Find where the given text appears and provide that cell's center as [x, y] coordinate. 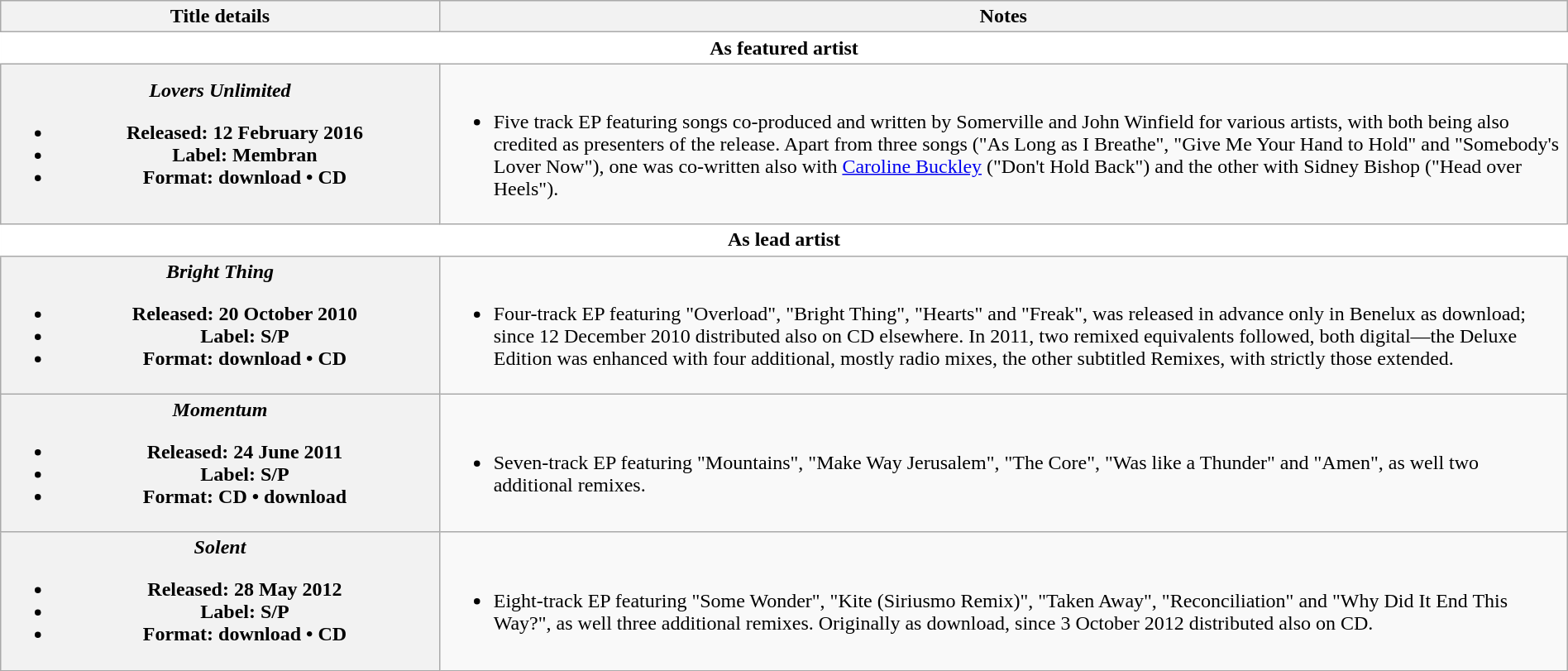
SolentReleased: 28 May 2012Label: S/PFormat: download • CD [220, 601]
Lovers Unlimited Released: 12 February 2016 Label: MembranFormat: download • CD [220, 144]
Notes [1003, 17]
As lead artist [784, 240]
As featured artist [784, 48]
MomentumReleased: 24 June 2011Label: S/PFormat: CD • download [220, 463]
Title details [220, 17]
Seven-track EP featuring "Mountains", "Make Way Jerusalem", "The Core", "Was like a Thunder" and "Amen", as well two additional remixes. [1003, 463]
Bright ThingReleased: 20 October 2010 Label: S/PFormat: download • CD [220, 324]
